Find where the given text appears and provide that cell's center as (X, Y) coordinate. 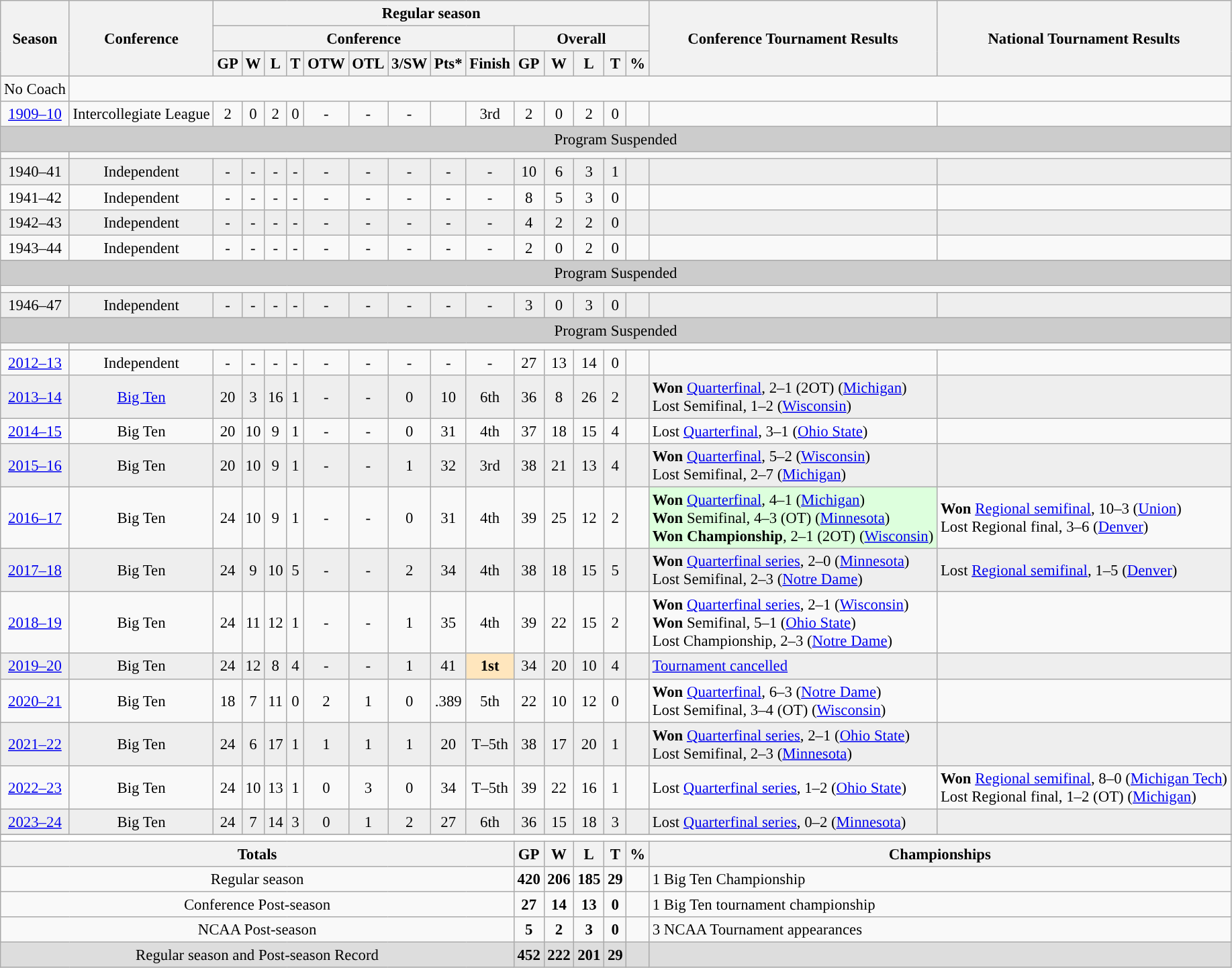
Conference Tournament Results (792, 39)
1942–43 (35, 222)
Finish (490, 64)
OTW (326, 64)
2017–18 (35, 571)
41 (448, 667)
3/SW (410, 64)
2021–22 (35, 744)
Lost Regional semifinal, 1–5 (Denver) (1084, 571)
2020–21 (35, 701)
Lost Quarterfinal series, 0–2 (Minnesota) (792, 822)
1943–44 (35, 248)
206 (559, 879)
1909–10 (35, 114)
2022–23 (35, 787)
Lost Quarterfinal, 3–1 (Ohio State) (792, 432)
.389 (448, 701)
Totals (258, 854)
1st (490, 667)
5th (490, 701)
1 Big Ten Championship (940, 879)
OTL (368, 64)
Won Quarterfinal, 4–1 (Michigan)Won Semifinal, 4–3 (OT) (Minnesota)Won Championship, 2–1 (2OT) (Wisconsin) (792, 518)
Regular season and Post-season Record (258, 955)
37 (529, 432)
Won Quarterfinal series, 2–0 (Minnesota)Lost Semifinal, 2–3 (Notre Dame) (792, 571)
Conference Post-season (258, 904)
2019–20 (35, 667)
Won Regional semifinal, 8–0 (Michigan Tech)Lost Regional final, 1–2 (OT) (Michigan) (1084, 787)
Lost Quarterfinal series, 1–2 (Ohio State) (792, 787)
Tournament cancelled (792, 667)
21 (559, 466)
Won Regional semifinal, 10–3 (Union)Lost Regional final, 3–6 (Denver) (1084, 518)
NCAA Post-season (258, 930)
Overall (581, 39)
Championships (940, 854)
2023–24 (35, 822)
2018–19 (35, 623)
420 (529, 879)
Won Quarterfinal, 5–2 (Wisconsin)Lost Semifinal, 2–7 (Michigan) (792, 466)
25 (559, 518)
452 (529, 955)
1941–42 (35, 197)
National Tournament Results (1084, 39)
2015–16 (35, 466)
Won Quarterfinal, 2–1 (2OT) (Michigan)Lost Semifinal, 1–2 (Wisconsin) (792, 397)
Pts* (448, 64)
Intercollegiate League (141, 114)
1940–41 (35, 172)
Won Quarterfinal series, 2–1 (Ohio State)Lost Semifinal, 2–3 (Minnesota) (792, 744)
1946–47 (35, 305)
201 (589, 955)
2013–14 (35, 397)
Won Quarterfinal, 6–3 (Notre Dame)Lost Semifinal, 3–4 (OT) (Wisconsin) (792, 701)
185 (589, 879)
Won Quarterfinal series, 2–1 (Wisconsin)Won Semifinal, 5–1 (Ohio State)Lost Championship, 2–3 (Notre Dame) (792, 623)
2012–13 (35, 362)
2016–17 (35, 518)
35 (448, 623)
1 Big Ten tournament championship (940, 904)
26 (589, 397)
No Coach (35, 89)
Season (35, 39)
2014–15 (35, 432)
222 (559, 955)
3 NCAA Tournament appearances (940, 930)
32 (448, 466)
